Search for the cell housing the specified text and yield its [x, y] center coordinate. 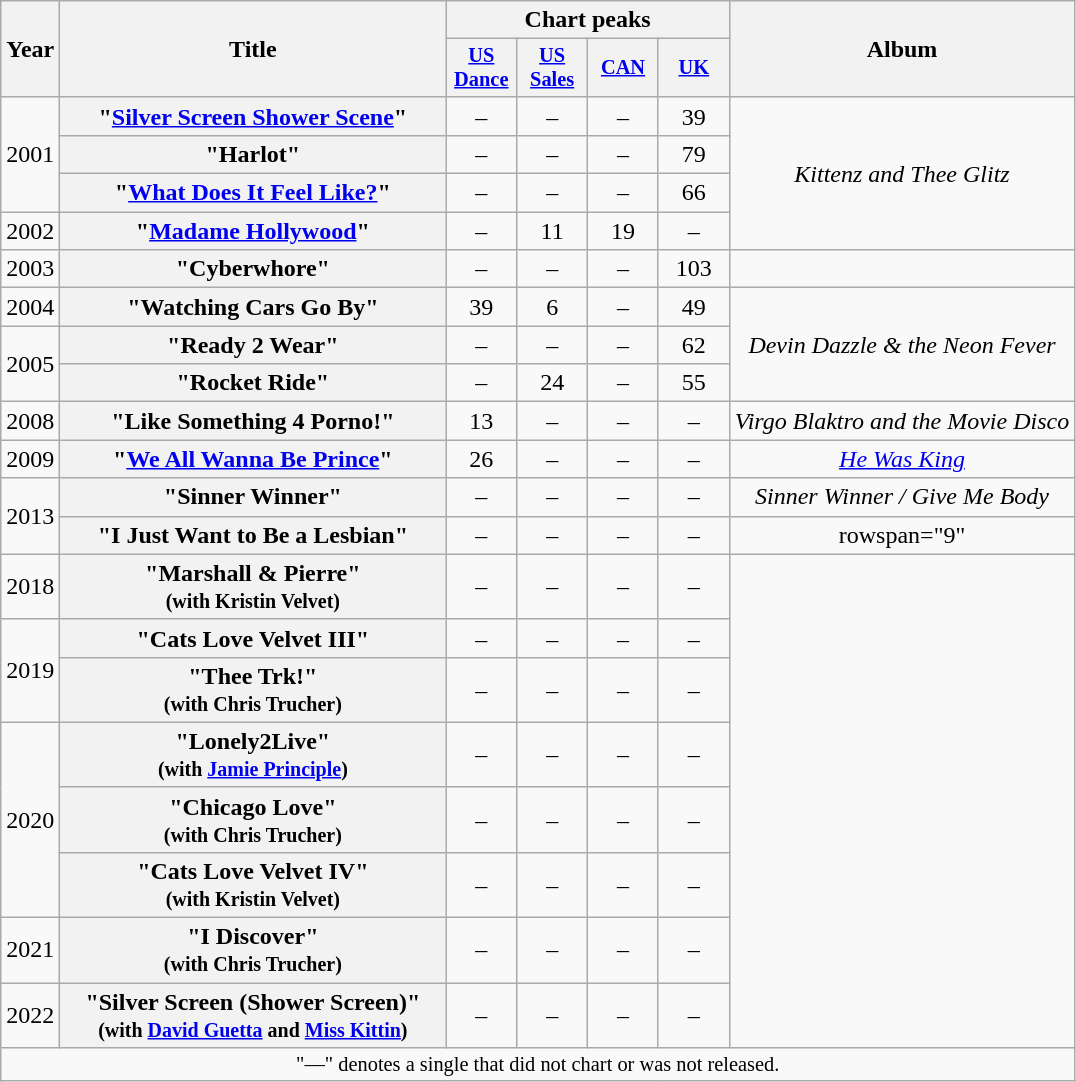
"Harlot" [253, 154]
2004 [30, 307]
Title [253, 50]
Virgo Blaktro and the Movie Disco [902, 421]
"Ready 2 Wear" [253, 345]
6 [552, 307]
CAN [624, 68]
2019 [30, 670]
79 [694, 154]
US Dance [482, 68]
"What Does It Feel Like?" [253, 193]
"I Discover" (with Chris Trucher) [253, 950]
66 [694, 193]
Sinner Winner / Give Me Body [902, 497]
"—" denotes a single that did not chart or was not released. [538, 1065]
Devin Dazzle & the Neon Fever [902, 345]
Album [902, 50]
"I Just Want to Be a Lesbian" [253, 535]
49 [694, 307]
2008 [30, 421]
"Silver Screen Shower Scene" [253, 116]
Year [30, 50]
"Marshall & Pierre" (with Kristin Velvet) [253, 586]
103 [694, 269]
"Cats Love Velvet III" [253, 638]
"Chicago Love" (with Chris Trucher) [253, 820]
2001 [30, 154]
"Watching Cars Go By" [253, 307]
US Sales [552, 68]
55 [694, 383]
26 [482, 459]
UK [694, 68]
2022 [30, 1016]
"Silver Screen (Shower Screen)" (with David Guetta and Miss Kittin) [253, 1016]
24 [552, 383]
62 [694, 345]
"Cyberwhore" [253, 269]
"Like Something 4 Porno!" [253, 421]
19 [624, 231]
2009 [30, 459]
"Lonely2Live" (with Jamie Principle) [253, 754]
"Thee Trk!" (with Chris Trucher) [253, 690]
2020 [30, 820]
"Sinner Winner" [253, 497]
"Madame Hollywood" [253, 231]
13 [482, 421]
2003 [30, 269]
2013 [30, 516]
rowspan="9" [902, 535]
Kittenz and Thee Glitz [902, 173]
2021 [30, 950]
11 [552, 231]
He Was King [902, 459]
"Rocket Ride" [253, 383]
"Cats Love Velvet IV" (with Kristin Velvet) [253, 884]
2005 [30, 364]
"We All Wanna Be Prince" [253, 459]
2002 [30, 231]
Chart peaks [588, 20]
2018 [30, 586]
